Detect which cell encompasses the target text, then output its (X, Y) center coordinate. 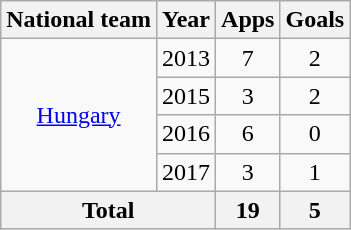
6 (248, 134)
Hungary (79, 115)
Goals (315, 20)
19 (248, 210)
2015 (186, 96)
5 (315, 210)
0 (315, 134)
Total (108, 210)
2016 (186, 134)
Apps (248, 20)
2013 (186, 58)
1 (315, 172)
7 (248, 58)
Year (186, 20)
National team (79, 20)
2017 (186, 172)
